Provide the [x, y] coordinate of the cell's center where the given text is located.  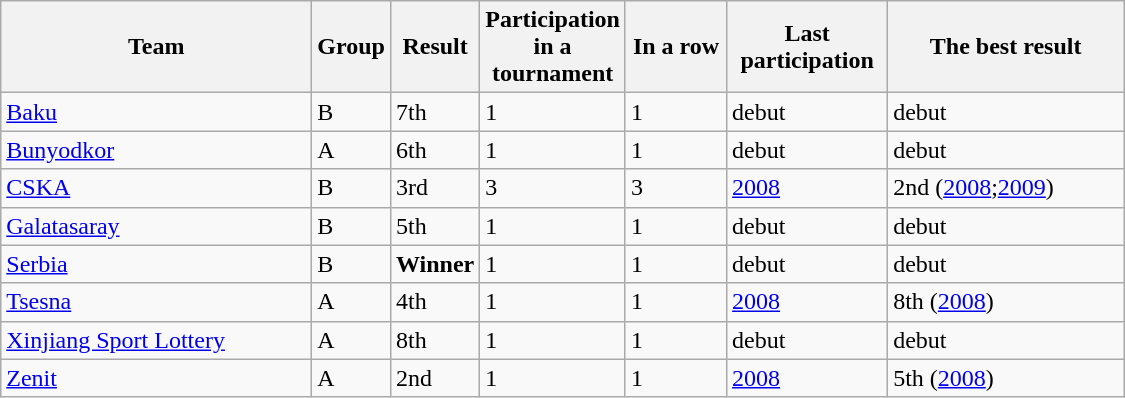
8th [434, 340]
In a row [676, 47]
Baku [156, 112]
8th (2008) [1006, 302]
Last participation [808, 47]
Team [156, 47]
Winner [434, 264]
7th [434, 112]
6th [434, 150]
Bunyodkor [156, 150]
Tsesna [156, 302]
3rd [434, 188]
The best result [1006, 47]
А [352, 378]
Group [352, 47]
5th [434, 226]
CSKA [156, 188]
2nd [434, 378]
Participation in a tournament [553, 47]
Galatasaray [156, 226]
Serbia [156, 264]
4th [434, 302]
Xinjiang Sport Lottery [156, 340]
Zenit [156, 378]
5th (2008) [1006, 378]
Result [434, 47]
2nd (2008;2009) [1006, 188]
